From the cell containing the given text, extract its center point as (X, Y) coordinate. 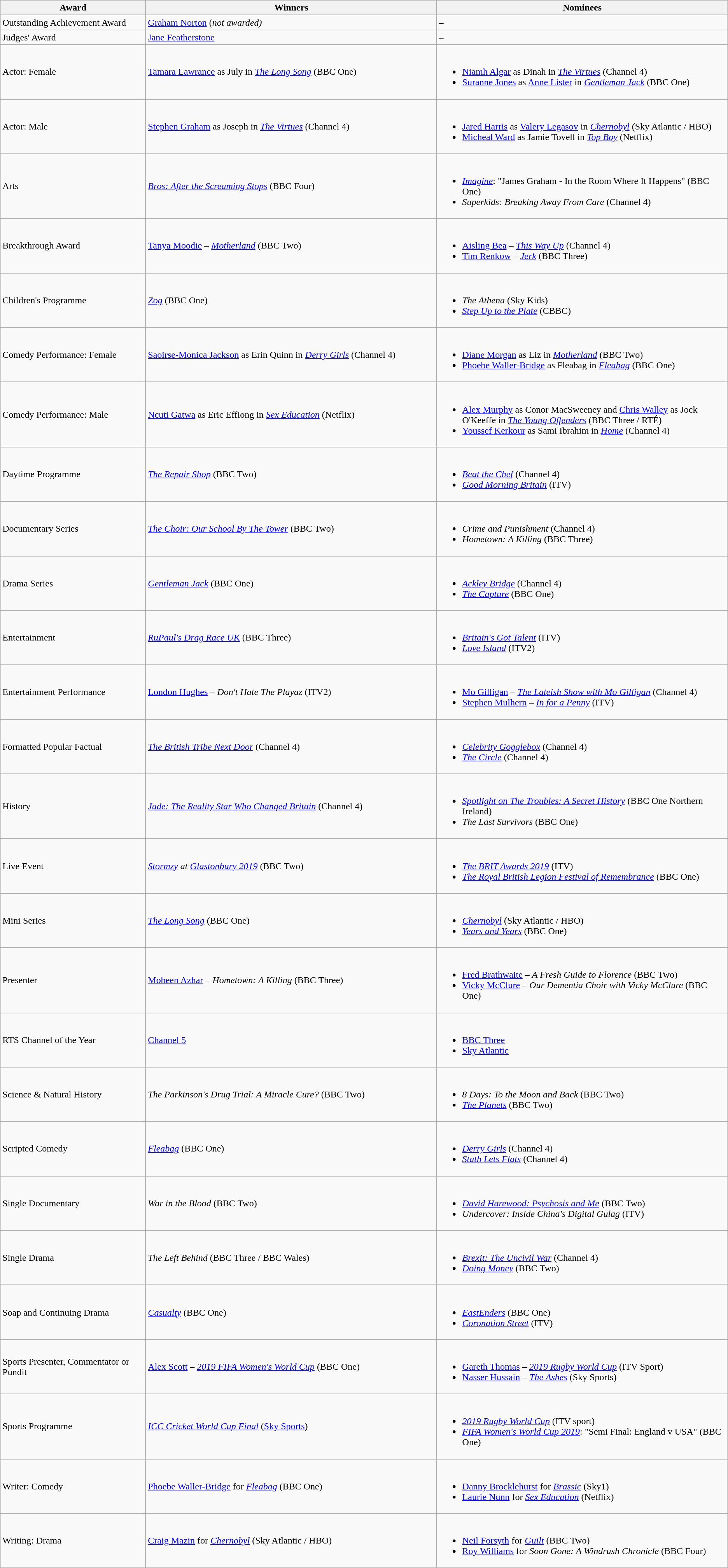
Brexit: The Uncivil War (Channel 4)Doing Money (BBC Two) (582, 1258)
Live Event (73, 866)
8 Days: To the Moon and Back (BBC Two)The Planets (BBC Two) (582, 1094)
History (73, 807)
Phoebe Waller-Bridge for Fleabag (BBC One) (291, 1486)
Jade: The Reality Star Who Changed Britain (Channel 4) (291, 807)
Jane Featherstone (291, 37)
Bros: After the Screaming Stops (BBC Four) (291, 186)
Danny Brocklehurst for Brassic (Sky1)Laurie Nunn for Sex Education (Netflix) (582, 1486)
BBC ThreeSky Atlantic (582, 1040)
Diane Morgan as Liz in Motherland (BBC Two)Phoebe Waller-Bridge as Fleabag in Fleabag (BBC One) (582, 355)
Craig Mazin for Chernobyl (Sky Atlantic / HBO) (291, 1541)
The Choir: Our School By The Tower (BBC Two) (291, 528)
Scripted Comedy (73, 1149)
Award (73, 8)
Jared Harris as Valery Legasov in Chernobyl (Sky Atlantic / HBO)Micheal Ward as Jamie Tovell in Top Boy (Netflix) (582, 126)
Gareth Thomas – 2019 Rugby World Cup (ITV Sport)Nasser Hussain – The Ashes (Sky Sports) (582, 1367)
Daytime Programme (73, 474)
Fleabag (BBC One) (291, 1149)
The Athena (Sky Kids)Step Up to the Plate (CBBC) (582, 300)
Presenter (73, 980)
EastEnders (BBC One)Coronation Street (ITV) (582, 1312)
Soap and Continuing Drama (73, 1312)
Mini Series (73, 920)
RuPaul's Drag Race UK (BBC Three) (291, 638)
Graham Norton (not awarded) (291, 23)
Ncuti Gatwa as Eric Effiong in Sex Education (Netflix) (291, 415)
Aisling Bea – This Way Up (Channel 4)Tim Renkow – Jerk (BBC Three) (582, 246)
The British Tribe Next Door (Channel 4) (291, 747)
Beat the Chef (Channel 4)Good Morning Britain (ITV) (582, 474)
Writer: Comedy (73, 1486)
Actor: Female (73, 72)
The Parkinson's Drug Trial: A Miracle Cure? (BBC Two) (291, 1094)
Actor: Male (73, 126)
Niamh Algar as Dinah in The Virtues (Channel 4)Suranne Jones as Anne Lister in Gentleman Jack (BBC One) (582, 72)
The Long Song (BBC One) (291, 920)
War in the Blood (BBC Two) (291, 1203)
Breakthrough Award (73, 246)
Science & Natural History (73, 1094)
Entertainment Performance (73, 692)
Imagine: "James Graham - In the Room Where It Happens" (BBC One)Superkids: Breaking Away From Care (Channel 4) (582, 186)
Formatted Popular Factual (73, 747)
Alex Scott – 2019 FIFA Women's World Cup (BBC One) (291, 1367)
David Harewood: Psychosis and Me (BBC Two)Undercover: Inside China's Digital Gulag (ITV) (582, 1203)
Comedy Performance: Male (73, 415)
Nominees (582, 8)
Stormzy at Glastonbury 2019 (BBC Two) (291, 866)
Celebrity Gogglebox (Channel 4)The Circle (Channel 4) (582, 747)
Neil Forsyth for Guilt (BBC Two)Roy Williams for Soon Gone: A Windrush Chronicle (BBC Four) (582, 1541)
Sports Presenter, Commentator or Pundit (73, 1367)
Crime and Punishment (Channel 4)Hometown: A Killing (BBC Three) (582, 528)
Children's Programme (73, 300)
Drama Series (73, 583)
Entertainment (73, 638)
Gentleman Jack (BBC One) (291, 583)
Stephen Graham as Joseph in The Virtues (Channel 4) (291, 126)
Derry Girls (Channel 4)Stath Lets Flats (Channel 4) (582, 1149)
The Repair Shop (BBC Two) (291, 474)
Channel 5 (291, 1040)
RTS Channel of the Year (73, 1040)
Judges' Award (73, 37)
Tanya Moodie – Motherland (BBC Two) (291, 246)
2019 Rugby World Cup (ITV sport)FIFA Women's World Cup 2019: "Semi Final: England v USA" (BBC One) (582, 1426)
Saoirse-Monica Jackson as Erin Quinn in Derry Girls (Channel 4) (291, 355)
Tamara Lawrance as July in The Long Song (BBC One) (291, 72)
Winners (291, 8)
Zog (BBC One) (291, 300)
Comedy Performance: Female (73, 355)
Sports Programme (73, 1426)
Spotlight on The Troubles: A Secret History (BBC One Northern Ireland)The Last Survivors (BBC One) (582, 807)
Fred Brathwaite – A Fresh Guide to Florence (BBC Two)Vicky McClure – Our Dementia Choir with Vicky McClure (BBC One) (582, 980)
London Hughes – Don't Hate The Playaz (ITV2) (291, 692)
Arts (73, 186)
Britain's Got Talent (ITV)Love Island (ITV2) (582, 638)
Single Drama (73, 1258)
Mobeen Azhar – Hometown: A Killing (BBC Three) (291, 980)
Outstanding Achievement Award (73, 23)
The Left Behind (BBC Three / BBC Wales) (291, 1258)
ICC Cricket World Cup Final (Sky Sports) (291, 1426)
Mo Gilligan – The Lateish Show with Mo Gilligan (Channel 4)Stephen Mulhern – In for a Penny (ITV) (582, 692)
Casualty (BBC One) (291, 1312)
Writing: Drama (73, 1541)
Chernobyl (Sky Atlantic / HBO)Years and Years (BBC One) (582, 920)
Documentary Series (73, 528)
Ackley Bridge (Channel 4)The Capture (BBC One) (582, 583)
The BRIT Awards 2019 (ITV)The Royal British Legion Festival of Remembrance (BBC One) (582, 866)
Single Documentary (73, 1203)
